For the text-containing cell, return its midpoint in (x, y) coordinate format. 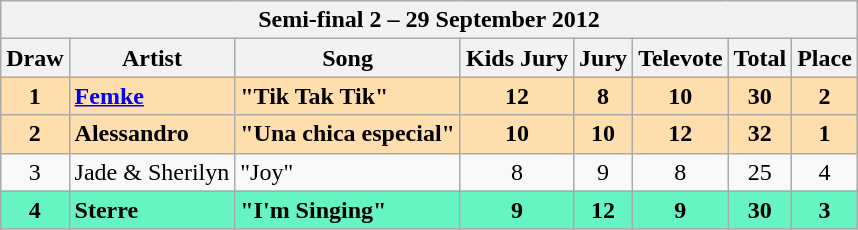
Alessandro (152, 134)
"Una chica especial" (348, 134)
"I'm Singing" (348, 210)
Total (760, 58)
32 (760, 134)
Song (348, 58)
25 (760, 172)
Draw (35, 58)
Jury (604, 58)
"Tik Tak Tik" (348, 96)
Place (825, 58)
Jade & Sherilyn (152, 172)
Sterre (152, 210)
Semi-final 2 – 29 September 2012 (430, 20)
Televote (680, 58)
Artist (152, 58)
Kids Jury (516, 58)
Femke (152, 96)
"Joy" (348, 172)
